Capture the cell that displays the provided text and extract its (X, Y) central coordinate. 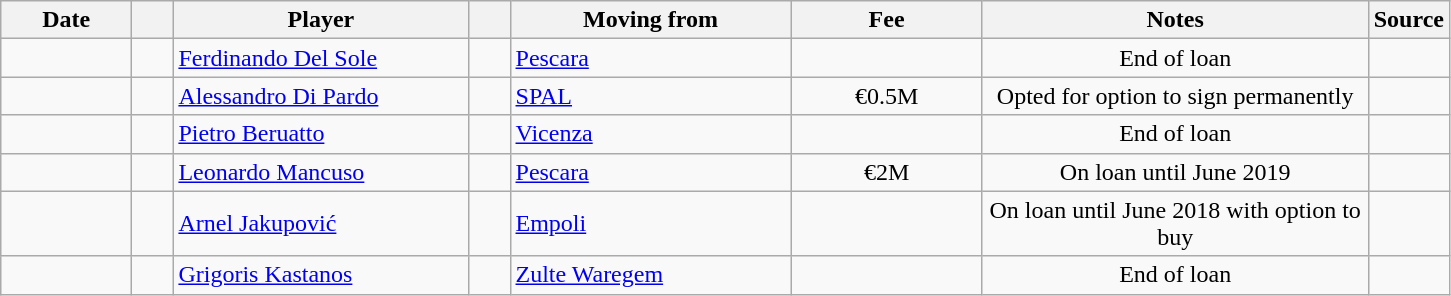
€0.5M (886, 96)
On loan until June 2018 with option to buy (1175, 224)
€2M (886, 172)
Grigoris Kastanos (321, 275)
Opted for option to sign permanently (1175, 96)
Date (66, 20)
Notes (1175, 20)
Pietro Beruatto (321, 134)
Player (321, 20)
SPAL (650, 96)
Alessandro Di Pardo (321, 96)
Moving from (650, 20)
Zulte Waregem (650, 275)
Empoli (650, 224)
Fee (886, 20)
Source (1408, 20)
Ferdinando Del Sole (321, 58)
On loan until June 2019 (1175, 172)
Arnel Jakupović (321, 224)
Vicenza (650, 134)
Leonardo Mancuso (321, 172)
